Capture the cell that displays the provided text and extract its [x, y] central coordinate. 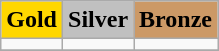
Gold [32, 20]
Bronze [176, 20]
Silver [98, 20]
